Extract the [X, Y] coordinate from the center of the cell holding the provided text.  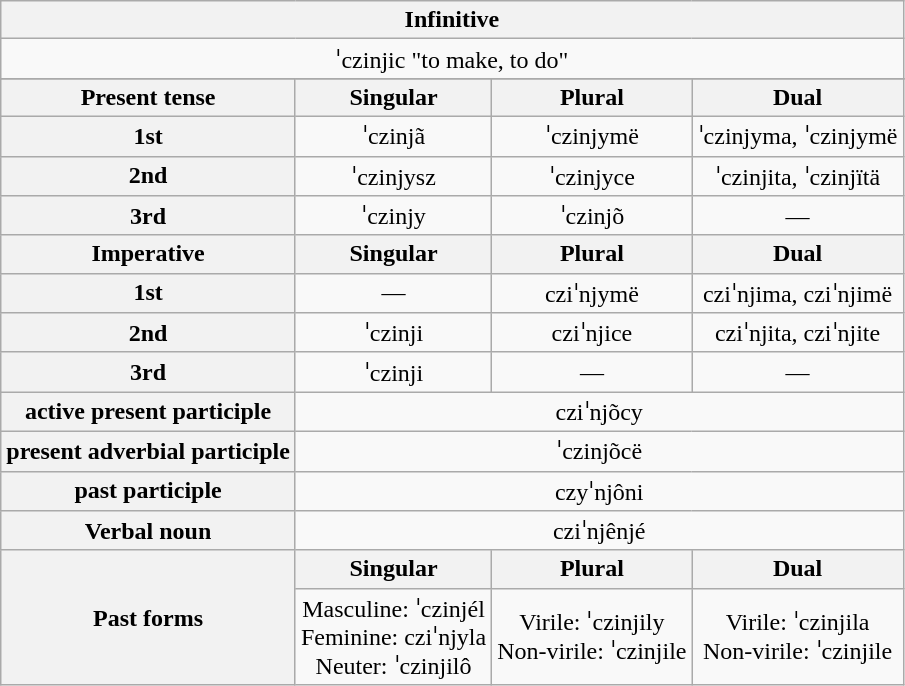
past participle [148, 491]
Verbal noun [148, 531]
cziˈnjima, cziˈnjimë [798, 293]
Infinitive [452, 20]
Virile: ˈczinjilyNon-virile: ˈczinjile [592, 636]
ˈczinjic "to make, to do" [452, 59]
ˈczinjõcë [599, 451]
ˈczinjyma, ˈczinjymë [798, 136]
ˈczinjymë [592, 136]
ˈczinjõ [592, 216]
ˈczinjã [393, 136]
cziˈnjice [592, 333]
ˈczinjita, ˈczinjïtä [798, 176]
ˈczinjysz [393, 176]
czyˈnjôni [599, 491]
cziˈnjita, cziˈnjite [798, 333]
active present participle [148, 412]
Masculine: ˈczinjélFeminine: cziˈnjylaNeuter: ˈczinjilô [393, 636]
cziˈnjõcy [599, 412]
Imperative [148, 254]
ˈczinjyce [592, 176]
Present tense [148, 97]
cziˈnjymë [592, 293]
ˈczinjy [393, 216]
Past forms [148, 618]
present adverbial participle [148, 451]
cziˈnjênjé [599, 531]
Virile: ˈczinjilaNon-virile: ˈczinjile [798, 636]
